Provide the (X, Y) coordinate of the cell's center where the given text is located.  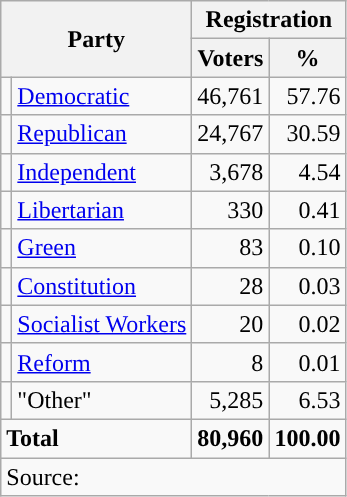
Socialist Workers (102, 324)
0.03 (308, 286)
83 (230, 248)
3,678 (230, 172)
0.41 (308, 210)
28 (230, 286)
Reform (102, 362)
30.59 (308, 134)
Registration (269, 20)
0.10 (308, 248)
4.54 (308, 172)
46,761 (230, 96)
Voters (230, 58)
Total (96, 438)
Democratic (102, 96)
Green (102, 248)
Constitution (102, 286)
100.00 (308, 438)
Republican (102, 134)
5,285 (230, 400)
Libertarian (102, 210)
6.53 (308, 400)
0.02 (308, 324)
Independent (102, 172)
57.76 (308, 96)
Source: (174, 477)
0.01 (308, 362)
Party (96, 39)
8 (230, 362)
24,767 (230, 134)
80,960 (230, 438)
20 (230, 324)
"Other" (102, 400)
% (308, 58)
330 (230, 210)
